Capture the cell that displays the provided text and extract its (x, y) central coordinate. 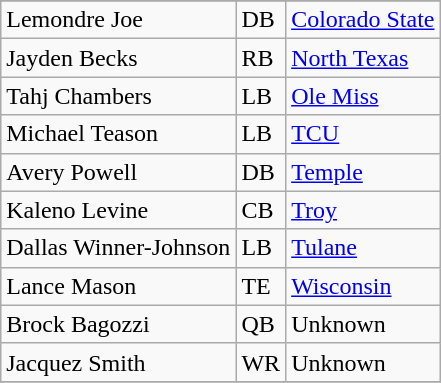
Brock Bagozzi (118, 324)
Dallas Winner-Johnson (118, 248)
TE (261, 286)
Ole Miss (363, 96)
Jayden Becks (118, 58)
QB (261, 324)
RB (261, 58)
North Texas (363, 58)
Lance Mason (118, 286)
Jacquez Smith (118, 362)
TCU (363, 134)
Tahj Chambers (118, 96)
Avery Powell (118, 172)
Wisconsin (363, 286)
Tulane (363, 248)
CB (261, 210)
Lemondre Joe (118, 20)
WR (261, 362)
Temple (363, 172)
Kaleno Levine (118, 210)
Troy (363, 210)
Michael Teason (118, 134)
Colorado State (363, 20)
